From the cell containing the given text, extract its center point as (X, Y) coordinate. 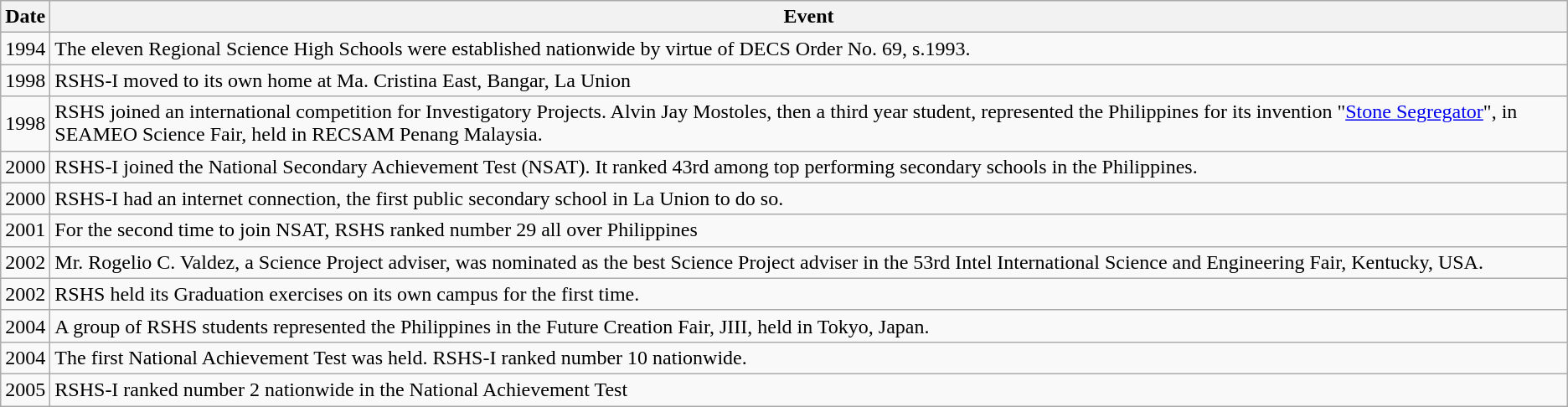
RSHS-I moved to its own home at Ma. Cristina East, Bangar, La Union (809, 80)
RSHS held its Graduation exercises on its own campus for the first time. (809, 294)
A group of RSHS students represented the Philippines in the Future Creation Fair, JIII, held in Tokyo, Japan. (809, 326)
For the second time to join NSAT, RSHS ranked number 29 all over Philippines (809, 230)
RSHS-I joined the National Secondary Achievement Test (NSAT). It ranked 43rd among top performing secondary schools in the Philippines. (809, 167)
Event (809, 17)
RSHS-I had an internet connection, the first public secondary school in La Union to do so. (809, 198)
RSHS-I ranked number 2 nationwide in the National Achievement Test (809, 389)
Date (25, 17)
The eleven Regional Science High Schools were established nationwide by virtue of DECS Order No. 69, s.1993. (809, 49)
The first National Achievement Test was held. RSHS-I ranked number 10 nationwide. (809, 358)
2005 (25, 389)
2001 (25, 230)
1994 (25, 49)
